Determine the (x, y) coordinate at the center of the cell enclosing the given text.  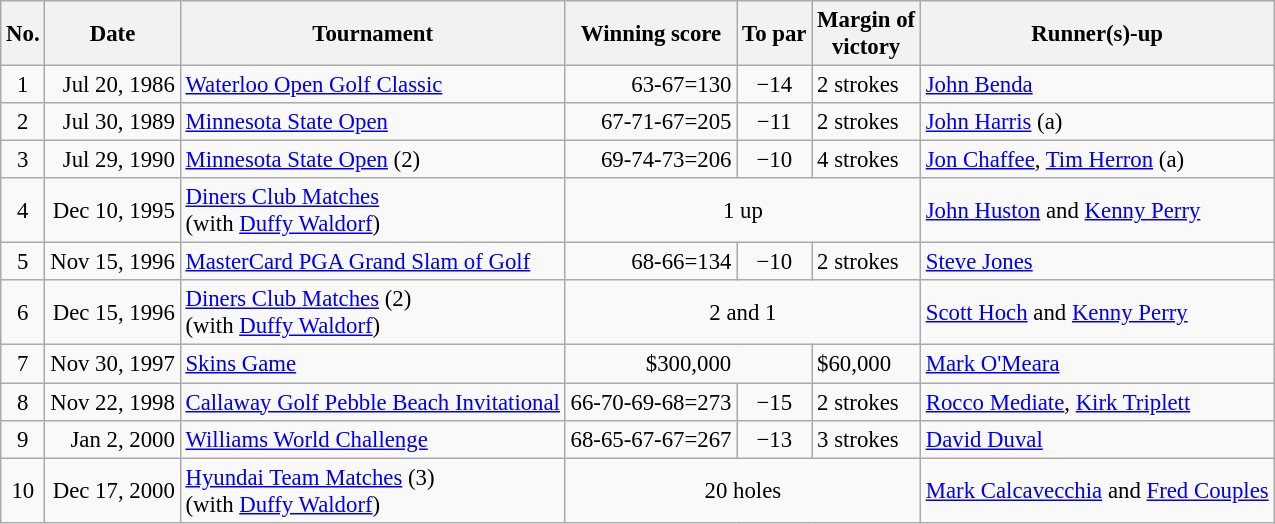
1 (23, 85)
Runner(s)-up (1096, 34)
To par (774, 34)
Diners Club Matches (2)(with Duffy Waldorf) (372, 312)
Mark Calcavecchia and Fred Couples (1096, 490)
Jul 29, 1990 (112, 160)
Jul 30, 1989 (112, 122)
9 (23, 439)
Williams World Challenge (372, 439)
Nov 15, 1996 (112, 262)
68-66=134 (651, 262)
Steve Jones (1096, 262)
John Benda (1096, 85)
Margin ofvictory (866, 34)
4 strokes (866, 160)
Dec 17, 2000 (112, 490)
63-67=130 (651, 85)
−11 (774, 122)
−14 (774, 85)
Hyundai Team Matches (3)(with Duffy Waldorf) (372, 490)
69-74-73=206 (651, 160)
3 (23, 160)
Jon Chaffee, Tim Herron (a) (1096, 160)
5 (23, 262)
MasterCard PGA Grand Slam of Golf (372, 262)
20 holes (742, 490)
−13 (774, 439)
David Duval (1096, 439)
66-70-69-68=273 (651, 402)
Callaway Golf Pebble Beach Invitational (372, 402)
68-65-67-67=267 (651, 439)
Diners Club Matches(with Duffy Waldorf) (372, 210)
No. (23, 34)
Date (112, 34)
John Harris (a) (1096, 122)
Skins Game (372, 364)
Rocco Mediate, Kirk Triplett (1096, 402)
1 up (742, 210)
Jan 2, 2000 (112, 439)
3 strokes (866, 439)
Nov 30, 1997 (112, 364)
67-71-67=205 (651, 122)
Dec 15, 1996 (112, 312)
Minnesota State Open (372, 122)
Jul 20, 1986 (112, 85)
2 (23, 122)
7 (23, 364)
Mark O'Meara (1096, 364)
John Huston and Kenny Perry (1096, 210)
4 (23, 210)
Scott Hoch and Kenny Perry (1096, 312)
$300,000 (688, 364)
Dec 10, 1995 (112, 210)
$60,000 (866, 364)
Tournament (372, 34)
Minnesota State Open (2) (372, 160)
2 and 1 (742, 312)
Nov 22, 1998 (112, 402)
10 (23, 490)
Waterloo Open Golf Classic (372, 85)
Winning score (651, 34)
−15 (774, 402)
8 (23, 402)
6 (23, 312)
